Identify which cell holds the provided text, then report its [X, Y] central coordinate. 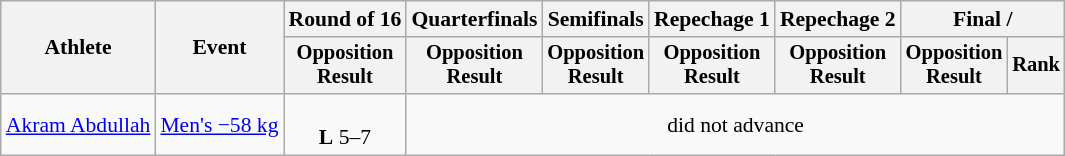
Repechage 2 [838, 19]
Quarterfinals [474, 19]
Final / [983, 19]
Akram Abdullah [78, 124]
L 5–7 [346, 124]
Men's −58 kg [219, 124]
Athlete [78, 48]
Rank [1036, 66]
Repechage 1 [712, 19]
did not advance [735, 124]
Semifinals [596, 19]
Event [219, 48]
Round of 16 [346, 19]
